Find where the given text appears and provide that cell's center as [X, Y] coordinate. 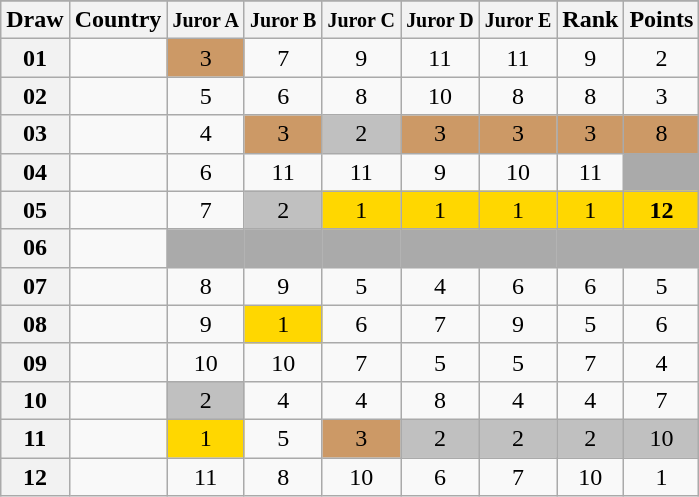
Juror D [440, 20]
05 [35, 210]
Draw [35, 20]
06 [35, 248]
Country [118, 20]
03 [35, 134]
Juror B [283, 20]
Points [662, 20]
Juror E [518, 20]
09 [35, 362]
Juror A [206, 20]
Rank [590, 20]
08 [35, 324]
07 [35, 286]
Juror C [362, 20]
01 [35, 58]
02 [35, 96]
04 [35, 172]
